Return the [X, Y] coordinate for the center point of the cell that contains the specified text.  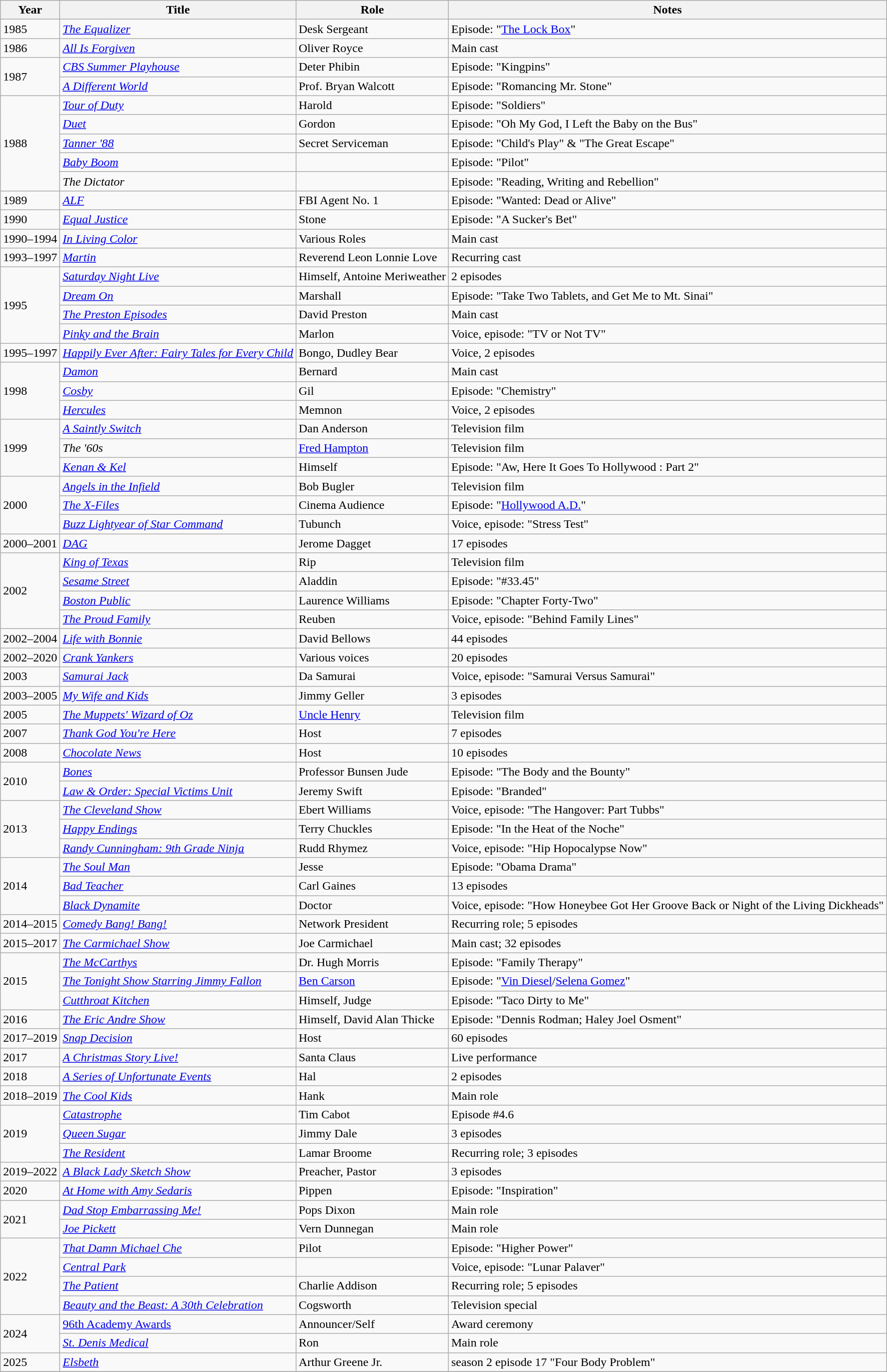
Saturday Night Live [178, 277]
2018 [30, 1076]
1995 [30, 305]
Reverend Leon Lonnie Love [372, 258]
Dream On [178, 296]
2005 [30, 715]
Ebert Williams [372, 810]
Marlon [372, 334]
ALF [178, 200]
Voice, episode: "Behind Family Lines" [667, 619]
2010 [30, 781]
The '60s [178, 448]
Episode: "Chemistry" [667, 391]
1989 [30, 200]
CBS Summer Playhouse [178, 67]
2013 [30, 829]
Hal [372, 1076]
Recurring cast [667, 258]
In Living Color [178, 239]
1987 [30, 77]
Carl Gaines [372, 886]
The Carmichael Show [178, 943]
Episode: "Family Therapy" [667, 962]
Crank Yankers [178, 657]
2016 [30, 1019]
Episode: "#33.45" [667, 581]
Tour of Duty [178, 105]
Secret Serviceman [372, 143]
Year [30, 10]
Cutthroat Kitchen [178, 1000]
Various voices [372, 657]
Episode: "Vin Diesel/Selena Gomez" [667, 981]
A Different World [178, 86]
The Preston Episodes [178, 315]
Episode: "Inspiration" [667, 1191]
Doctor [372, 905]
Voice, episode: "TV or Not TV" [667, 334]
Central Park [178, 1267]
2007 [30, 734]
A Saintly Switch [178, 429]
1993–1997 [30, 258]
Jimmy Dale [372, 1133]
Recurring role; 3 episodes [667, 1152]
Rudd Rhymez [372, 848]
The X-Files [178, 505]
Law & Order: Special Victims Unit [178, 791]
Main cast; 32 episodes [667, 943]
2015–2017 [30, 943]
2020 [30, 1191]
Episode: "Reading, Writing and Rebellion" [667, 181]
DAG [178, 543]
1998 [30, 391]
2014 [30, 886]
Thank God You're Here [178, 734]
Gil [372, 391]
Arthur Greene Jr. [372, 1362]
Duet [178, 124]
Live performance [667, 1057]
FBI Agent No. 1 [372, 200]
Episode: "Higher Power" [667, 1248]
Episode: "Pilot" [667, 162]
Queen Sugar [178, 1133]
Jimmy Geller [372, 696]
Fred Hampton [372, 448]
Desk Sergeant [372, 29]
Rip [372, 562]
Marshall [372, 296]
season 2 episode 17 "Four Body Problem" [667, 1362]
Prof. Bryan Walcott [372, 86]
Episode: "Hollywood A.D." [667, 505]
The Cleveland Show [178, 810]
Voice, episode: "Lunar Palaver" [667, 1267]
Bongo, Dudley Bear [372, 353]
2019–2022 [30, 1172]
Episode: "Branded" [667, 791]
King of Texas [178, 562]
Himself [372, 467]
2000 [30, 505]
Lamar Broome [372, 1152]
Episode: "Kingpins" [667, 67]
Episode: "Take Two Tablets, and Get Me to Mt. Sinai" [667, 296]
2017 [30, 1057]
Episode: "The Body and the Bounty" [667, 772]
2003–2005 [30, 696]
Jeremy Swift [372, 791]
Randy Cunningham: 9th Grade Ninja [178, 848]
44 episodes [667, 638]
Title [178, 10]
Pippen [372, 1191]
2024 [30, 1333]
20 episodes [667, 657]
Bad Teacher [178, 886]
1999 [30, 448]
Bones [178, 772]
Memnon [372, 410]
Notes [667, 10]
Voice, episode: "How Honeybee Got Her Groove Back or Night of the Living Dickheads" [667, 905]
Episode: "Soldiers" [667, 105]
Jerome Dagget [372, 543]
Comedy Bang! Bang! [178, 924]
Chocolate News [178, 753]
Life with Bonnie [178, 638]
Beauty and the Beast: A 30th Celebration [178, 1305]
At Home with Amy Sedaris [178, 1191]
Martin [178, 258]
Professor Bunsen Jude [372, 772]
The McCarthys [178, 962]
All Is Forgiven [178, 48]
Pinky and the Brain [178, 334]
Bob Bugler [372, 486]
Episode: "A Sucker's Bet" [667, 219]
Himself, Judge [372, 1000]
Cogsworth [372, 1305]
Hank [372, 1095]
Cinema Audience [372, 505]
Role [372, 10]
Tubunch [372, 524]
Stone [372, 219]
The Proud Family [178, 619]
Gordon [372, 124]
Various Roles [372, 239]
Vern Dunnegan [372, 1229]
2002–2020 [30, 657]
Dr. Hugh Morris [372, 962]
Hercules [178, 410]
Jesse [372, 867]
2022 [30, 1276]
Episode: "Obama Drama" [667, 867]
Happy Endings [178, 829]
The Dictator [178, 181]
Voice, episode: "Stress Test" [667, 524]
7 episodes [667, 734]
Angels in the Infield [178, 486]
Network President [372, 924]
Himself, David Alan Thicke [372, 1019]
That Damn Michael Che [178, 1248]
A Christmas Story Live! [178, 1057]
Himself, Antoine Meriweather [372, 277]
Episode: "Taco Dirty to Me" [667, 1000]
Happily Ever After: Fairy Tales for Every Child [178, 353]
Episode #4.6 [667, 1114]
Kenan & Kel [178, 467]
Damon [178, 372]
2021 [30, 1219]
David Bellows [372, 638]
Dan Anderson [372, 429]
The Cool Kids [178, 1095]
Joe Pickett [178, 1229]
2002 [30, 591]
Ron [372, 1343]
2018–2019 [30, 1095]
Television special [667, 1305]
Santa Claus [372, 1057]
1990–1994 [30, 239]
Episode: "Child's Play" & "The Great Escape" [667, 143]
Aladdin [372, 581]
60 episodes [667, 1038]
Tim Cabot [372, 1114]
Sesame Street [178, 581]
Episode: "The Lock Box" [667, 29]
Cosby [178, 391]
The Eric Andre Show [178, 1019]
The Soul Man [178, 867]
Deter Phibin [372, 67]
1995–1997 [30, 353]
Catastrophe [178, 1114]
2017–2019 [30, 1038]
The Patient [178, 1286]
Episode: "Aw, Here It Goes To Hollywood : Part 2" [667, 467]
Preacher, Pastor [372, 1172]
Bernard [372, 372]
1988 [30, 143]
2008 [30, 753]
Voice, episode: "Hip Hopocalypse Now" [667, 848]
Charlie Addison [372, 1286]
Equal Justice [178, 219]
Episode: "Romancing Mr. Stone" [667, 86]
Harold [372, 105]
2002–2004 [30, 638]
Ben Carson [372, 981]
Episode: "Dennis Rodman; Haley Joel Osment" [667, 1019]
Episode: "In the Heat of the Noche" [667, 829]
The Tonight Show Starring Jimmy Fallon [178, 981]
2003 [30, 676]
Episode: "Chapter Forty-Two" [667, 600]
Dad Stop Embarrassing Me! [178, 1210]
2015 [30, 981]
Oliver Royce [372, 48]
Award ceremony [667, 1324]
Pops Dixon [372, 1210]
10 episodes [667, 753]
1990 [30, 219]
2019 [30, 1133]
Announcer/Self [372, 1324]
Pilot [372, 1248]
Reuben [372, 619]
Baby Boom [178, 162]
1986 [30, 48]
Laurence Williams [372, 600]
Samurai Jack [178, 676]
Episode: "Oh My God, I Left the Baby on the Bus" [667, 124]
David Preston [372, 315]
Snap Decision [178, 1038]
13 episodes [667, 886]
Da Samurai [372, 676]
My Wife and Kids [178, 696]
Black Dynamite [178, 905]
A Black Lady Sketch Show [178, 1172]
Uncle Henry [372, 715]
The Resident [178, 1152]
Voice, episode: "Samurai Versus Samurai" [667, 676]
1985 [30, 29]
Voice, episode: "The Hangover: Part Tubbs" [667, 810]
Elsbeth [178, 1362]
2025 [30, 1362]
Joe Carmichael [372, 943]
2014–2015 [30, 924]
Boston Public [178, 600]
Terry Chuckles [372, 829]
Buzz Lightyear of Star Command [178, 524]
Tanner '88 [178, 143]
A Series of Unfortunate Events [178, 1076]
St. Denis Medical [178, 1343]
The Equalizer [178, 29]
Episode: "Wanted: Dead or Alive" [667, 200]
17 episodes [667, 543]
The Muppets' Wizard of Oz [178, 715]
2000–2001 [30, 543]
96th Academy Awards [178, 1324]
